Pinpoint the cell where the given text exists, returning its (x, y) midpoint coordinate. 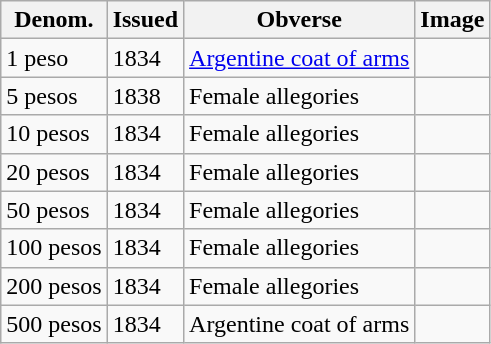
500 pesos (54, 324)
Image (452, 20)
1838 (145, 96)
20 pesos (54, 172)
Denom. (54, 20)
1 peso (54, 58)
Obverse (300, 20)
5 pesos (54, 96)
200 pesos (54, 286)
Issued (145, 20)
50 pesos (54, 210)
10 pesos (54, 134)
100 pesos (54, 248)
